From the cell containing the given text, extract its center point as (x, y) coordinate. 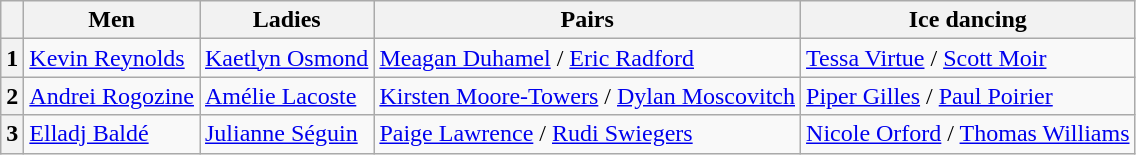
Andrei Rogozine (112, 96)
Kevin Reynolds (112, 58)
Kirsten Moore-Towers / Dylan Moscovitch (588, 96)
Men (112, 20)
Elladj Baldé (112, 134)
Kaetlyn Osmond (287, 58)
Julianne Séguin (287, 134)
Ladies (287, 20)
Pairs (588, 20)
Nicole Orford / Thomas Williams (968, 134)
1 (12, 58)
3 (12, 134)
Piper Gilles / Paul Poirier (968, 96)
Paige Lawrence / Rudi Swiegers (588, 134)
2 (12, 96)
Ice dancing (968, 20)
Meagan Duhamel / Eric Radford (588, 58)
Tessa Virtue / Scott Moir (968, 58)
Amélie Lacoste (287, 96)
